For the text-containing cell, return its midpoint in (x, y) coordinate format. 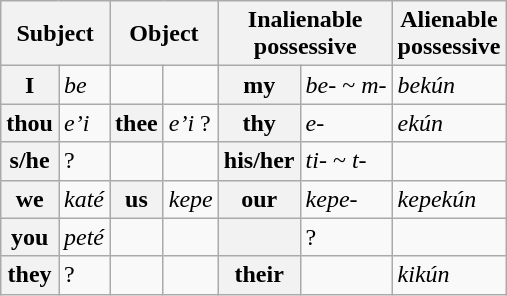
Object (164, 34)
their (259, 275)
e’i ? (190, 123)
peté (84, 237)
e- (346, 123)
Alienable possessive (449, 34)
us (137, 199)
e’i (84, 123)
ti- ~ t- (346, 161)
thee (137, 123)
ekún (449, 123)
my (259, 85)
Inalienable possessive (305, 34)
bekún (449, 85)
they (30, 275)
I (30, 85)
kepekún (449, 199)
we (30, 199)
you (30, 237)
s/he (30, 161)
kepe- (346, 199)
our (259, 199)
Subject (56, 34)
thou (30, 123)
kepe (190, 199)
his/her (259, 161)
katé (84, 199)
be- ~ m- (346, 85)
kikún (449, 275)
be (84, 85)
thy (259, 123)
